Find where the given text appears and provide that cell's center as [X, Y] coordinate. 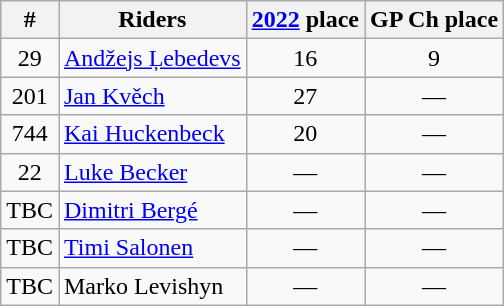
201 [30, 96]
16 [305, 58]
Riders [152, 20]
744 [30, 134]
29 [30, 58]
Jan Kvěch [152, 96]
Dimitri Bergé [152, 210]
9 [434, 58]
Marko Levishyn [152, 286]
20 [305, 134]
2022 place [305, 20]
27 [305, 96]
Luke Becker [152, 172]
Kai Huckenbeck [152, 134]
Timi Salonen [152, 248]
# [30, 20]
22 [30, 172]
Andžejs Ļebedevs [152, 58]
GP Ch place [434, 20]
